Return (x, y) of the center of cell containing provided text 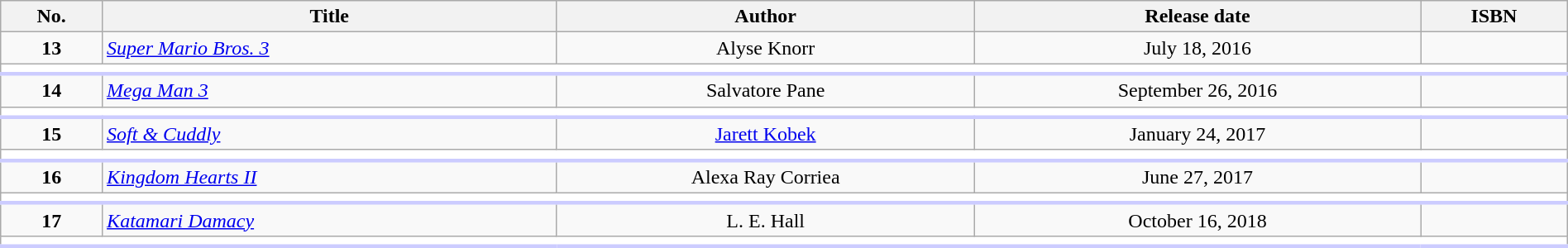
Alexa Ray Corriea (766, 177)
15 (51, 134)
No. (51, 17)
October 16, 2018 (1198, 220)
14 (51, 90)
Mega Man 3 (329, 90)
July 18, 2016 (1198, 48)
Super Mario Bros. 3 (329, 48)
Salvatore Pane (766, 90)
June 27, 2017 (1198, 177)
Alyse Knorr (766, 48)
Title (329, 17)
Kingdom Hearts II (329, 177)
January 24, 2017 (1198, 134)
16 (51, 177)
Soft & Cuddly (329, 134)
17 (51, 220)
Jarett Kobek (766, 134)
Katamari Damacy (329, 220)
ISBN (1494, 17)
Author (766, 17)
L. E. Hall (766, 220)
Release date (1198, 17)
13 (51, 48)
September 26, 2016 (1198, 90)
